From the cell containing the given text, extract its center point as (X, Y) coordinate. 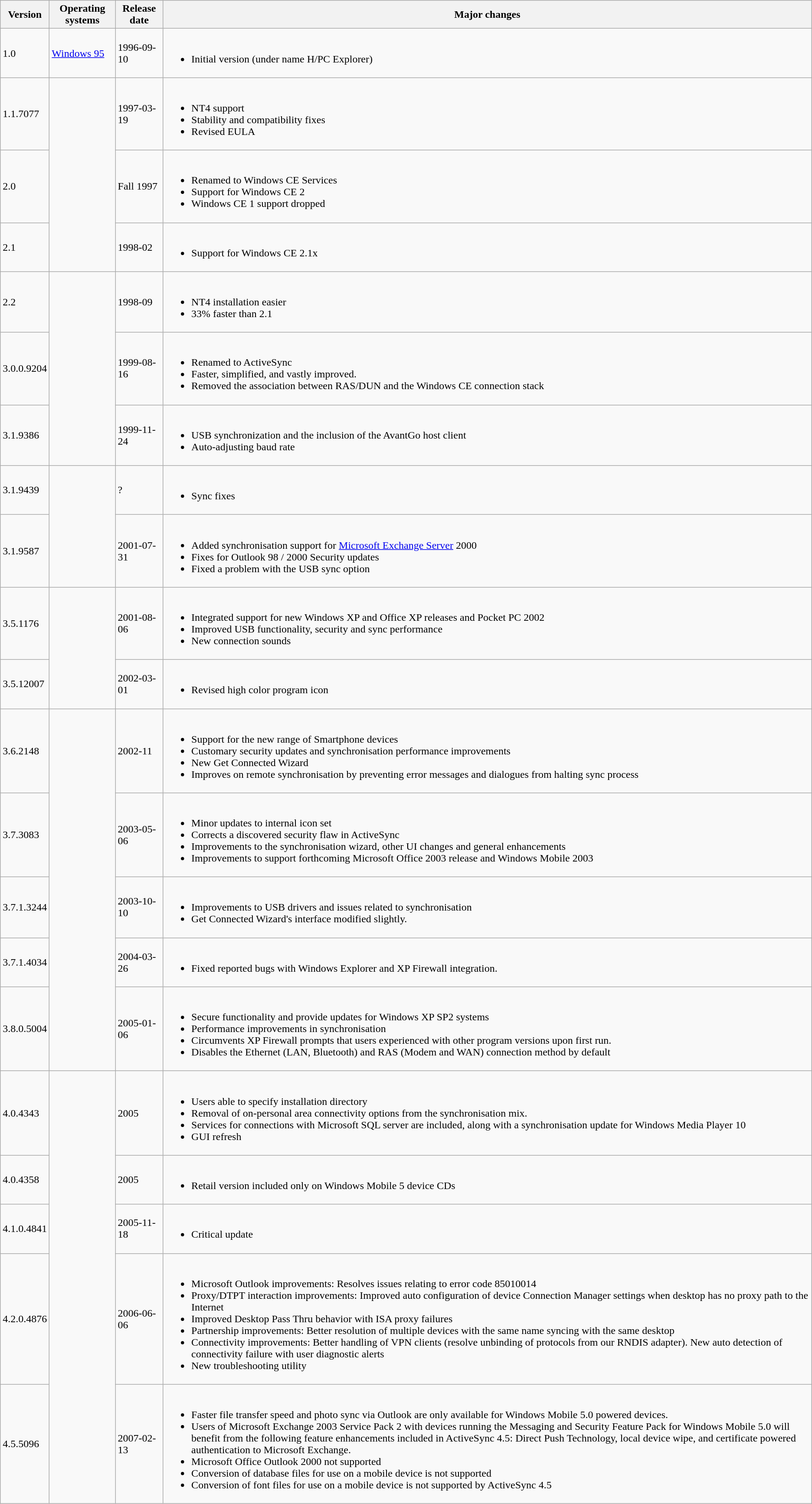
3.6.2148 (25, 751)
Operating systems (82, 15)
1996-09-10 (139, 53)
Release date (139, 15)
1.0 (25, 53)
Added synchronisation support for Microsoft Exchange Server 2000Fixes for Outlook 98 / 2000 Security updatesFixed a problem with the USB sync option (488, 551)
NT4 installation easier33% faster than 2.1 (488, 302)
2005-01-06 (139, 1029)
Initial version (under name H/PC Explorer) (488, 53)
Revised high color program icon (488, 684)
3.5.1176 (25, 623)
2001-08-06 (139, 623)
4.5.5096 (25, 1444)
1.1.7077 (25, 114)
2002-11 (139, 751)
4.0.4343 (25, 1113)
3.0.0.9204 (25, 369)
4.2.0.4876 (25, 1319)
Fixed reported bugs with Windows Explorer and XP Firewall integration. (488, 962)
3.1.9587 (25, 551)
Major changes (488, 15)
4.0.4358 (25, 1180)
Windows 95 (82, 53)
Support for Windows CE 2.1x (488, 247)
1998-02 (139, 247)
3.8.0.5004 (25, 1029)
1999-08-16 (139, 369)
2007-02-13 (139, 1444)
Improvements to USB drivers and issues related to synchronisationGet Connected Wizard's interface modified slightly. (488, 908)
3.7.1.4034 (25, 962)
1998-09 (139, 302)
Renamed to ActiveSyncFaster, simplified, and vastly improved.Removed the association between RAS/DUN and the Windows CE connection stack (488, 369)
2001-07-31 (139, 551)
USB synchronization and the inclusion of the AvantGo host clientAuto-adjusting baud rate (488, 435)
NT4 supportStability and compatibility fixesRevised EULA (488, 114)
3.7.3083 (25, 835)
Fall 1997 (139, 187)
2004-03-26 (139, 962)
2006-06-06 (139, 1319)
4.1.0.4841 (25, 1229)
2.0 (25, 187)
2.1 (25, 247)
Retail version included only on Windows Mobile 5 device CDs (488, 1180)
3.7.1.3244 (25, 908)
3.1.9386 (25, 435)
2003-10-10 (139, 908)
3.5.12007 (25, 684)
2003-05-06 (139, 835)
Renamed to Windows CE ServicesSupport for Windows CE 2Windows CE 1 support dropped (488, 187)
Critical update (488, 1229)
2.2 (25, 302)
? (139, 490)
3.1.9439 (25, 490)
1997-03-19 (139, 114)
2002-03-01 (139, 684)
Version (25, 15)
Sync fixes (488, 490)
1999-11-24 (139, 435)
2005-11-18 (139, 1229)
